Return the [x, y] coordinate for the center point of the cell that contains the specified text.  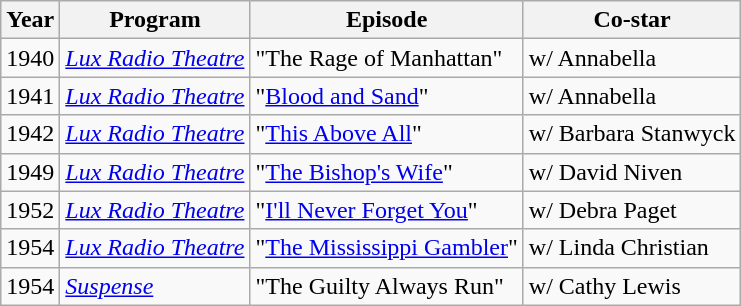
"This Above All" [386, 134]
w/ Cathy Lewis [632, 286]
Suspense [155, 286]
1940 [30, 58]
Co-star [632, 20]
Year [30, 20]
"The Bishop's Wife" [386, 172]
1942 [30, 134]
1941 [30, 96]
w/ Linda Christian [632, 248]
Program [155, 20]
"The Mississippi Gambler" [386, 248]
"Blood and Sand" [386, 96]
w/ Barbara Stanwyck [632, 134]
"The Rage of Manhattan" [386, 58]
w/ David Niven [632, 172]
w/ Debra Paget [632, 210]
1952 [30, 210]
Episode [386, 20]
"I'll Never Forget You" [386, 210]
"The Guilty Always Run" [386, 286]
1949 [30, 172]
